Output the (X, Y) coordinate of the center of the cell containing the given text.  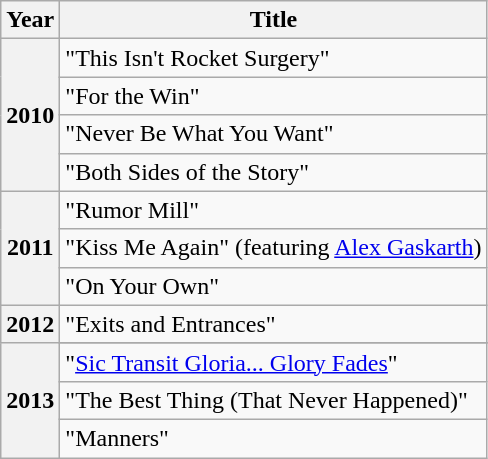
"On Your Own" (274, 286)
2010 (30, 115)
2012 (30, 324)
"Exits and Entrances" (274, 324)
"The Best Thing (That Never Happened)" (274, 400)
"This Isn't Rocket Surgery" (274, 58)
"Kiss Me Again" (featuring Alex Gaskarth) (274, 248)
"Manners" (274, 438)
"Never Be What You Want" (274, 134)
"Rumor Mill" (274, 210)
2011 (30, 248)
Year (30, 20)
2013 (30, 400)
"Both Sides of the Story" (274, 172)
"Sic Transit Gloria... Glory Fades" (274, 362)
"For the Win" (274, 96)
Title (274, 20)
